Extract the (X, Y) coordinate from the center of the cell holding the provided text.  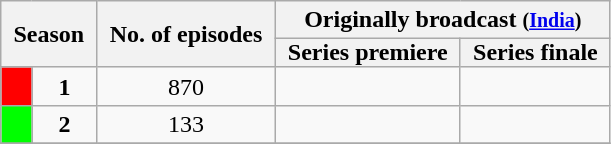
Series finale (535, 53)
Series premiere (368, 53)
Originally broadcast (India) (442, 20)
2 (64, 124)
Season (49, 34)
133 (186, 124)
No. of episodes (186, 34)
1 (64, 86)
870 (186, 86)
